Capture the cell that displays the provided text and extract its [X, Y] central coordinate. 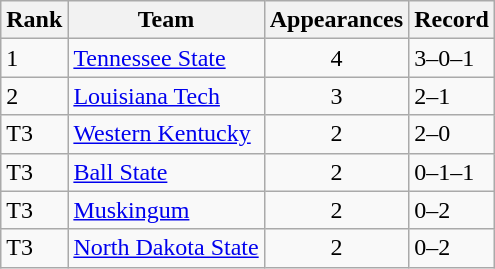
Muskingum [166, 210]
3–0–1 [452, 58]
Ball State [166, 172]
4 [336, 58]
Tennessee State [166, 58]
North Dakota State [166, 248]
Record [452, 20]
Louisiana Tech [166, 96]
2–0 [452, 134]
Appearances [336, 20]
Rank [34, 20]
0–1–1 [452, 172]
Team [166, 20]
Western Kentucky [166, 134]
3 [336, 96]
2–1 [452, 96]
1 [34, 58]
